Capture the cell that displays the provided text and extract its (x, y) central coordinate. 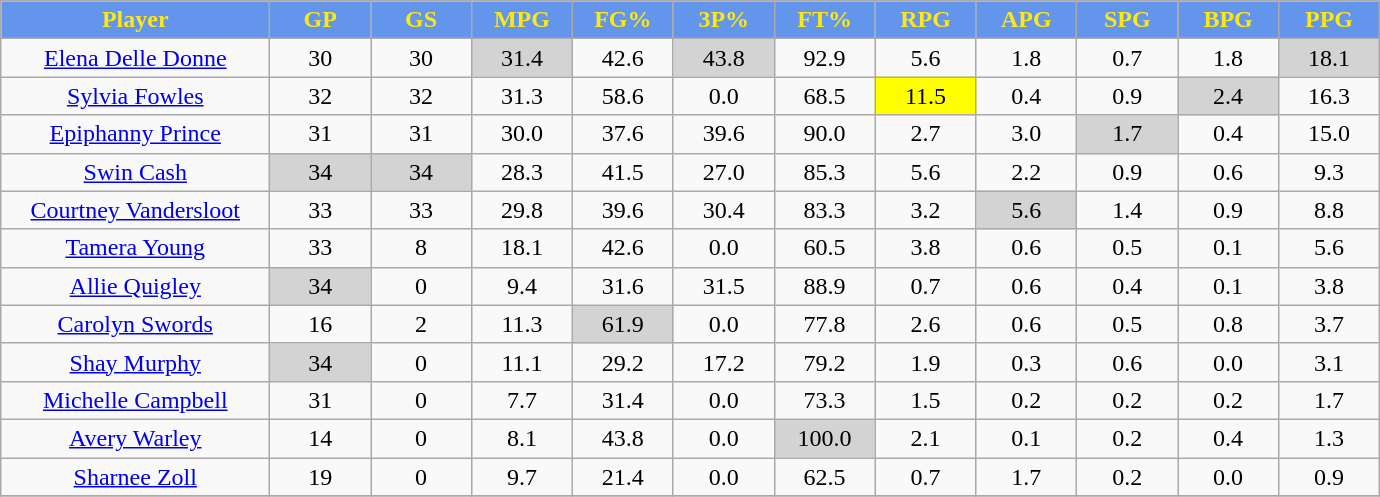
Carolyn Swords (136, 324)
92.9 (824, 58)
Courtney Vandersloot (136, 210)
21.4 (622, 477)
31.6 (622, 286)
3.2 (926, 210)
85.3 (824, 172)
19 (320, 477)
8.1 (522, 438)
GS (422, 20)
17.2 (724, 362)
8 (422, 248)
2.2 (1026, 172)
41.5 (622, 172)
9.7 (522, 477)
16 (320, 324)
31.5 (724, 286)
Epiphanny Prince (136, 134)
Elena Delle Donne (136, 58)
RPG (926, 20)
SPG (1128, 20)
58.6 (622, 96)
88.9 (824, 286)
3.1 (1330, 362)
2.6 (926, 324)
83.3 (824, 210)
Allie Quigley (136, 286)
Michelle Campbell (136, 400)
9.3 (1330, 172)
2.4 (1228, 96)
3.7 (1330, 324)
7.7 (522, 400)
14 (320, 438)
30.0 (522, 134)
Sylvia Fowles (136, 96)
29.8 (522, 210)
Player (136, 20)
2 (422, 324)
0.8 (1228, 324)
PPG (1330, 20)
3.0 (1026, 134)
Swin Cash (136, 172)
Shay Murphy (136, 362)
62.5 (824, 477)
16.3 (1330, 96)
9.4 (522, 286)
73.3 (824, 400)
FG% (622, 20)
79.2 (824, 362)
Avery Warley (136, 438)
FT% (824, 20)
77.8 (824, 324)
GP (320, 20)
90.0 (824, 134)
15.0 (1330, 134)
1.9 (926, 362)
Tamera Young (136, 248)
APG (1026, 20)
29.2 (622, 362)
11.3 (522, 324)
8.8 (1330, 210)
100.0 (824, 438)
61.9 (622, 324)
Sharnee Zoll (136, 477)
27.0 (724, 172)
11.5 (926, 96)
3P% (724, 20)
MPG (522, 20)
11.1 (522, 362)
1.3 (1330, 438)
1.5 (926, 400)
BPG (1228, 20)
68.5 (824, 96)
2.7 (926, 134)
2.1 (926, 438)
60.5 (824, 248)
31.3 (522, 96)
0.3 (1026, 362)
1.4 (1128, 210)
28.3 (522, 172)
30.4 (724, 210)
37.6 (622, 134)
